From the cell containing the given text, extract its center point as (x, y) coordinate. 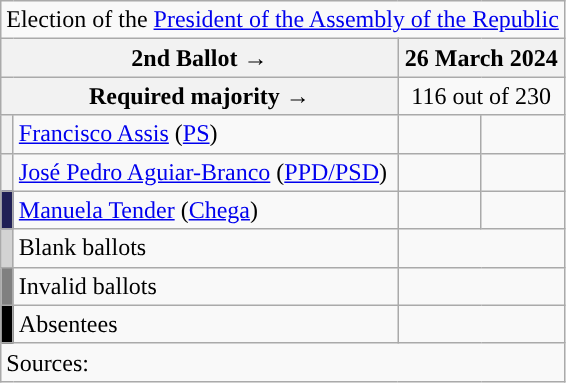
Sources: (283, 362)
Blank ballots (206, 248)
Required majority → (200, 96)
Manuela Tender (Chega) (206, 210)
Francisco Assis (PS) (206, 134)
26 March 2024 (481, 58)
Election of the President of the Assembly of the Republic (283, 20)
116 out of 230 (481, 96)
Absentees (206, 324)
Invalid ballots (206, 286)
2nd Ballot → (200, 58)
José Pedro Aguiar-Branco (PPD/PSD) (206, 172)
